Identify which cell holds the provided text, then report its (X, Y) central coordinate. 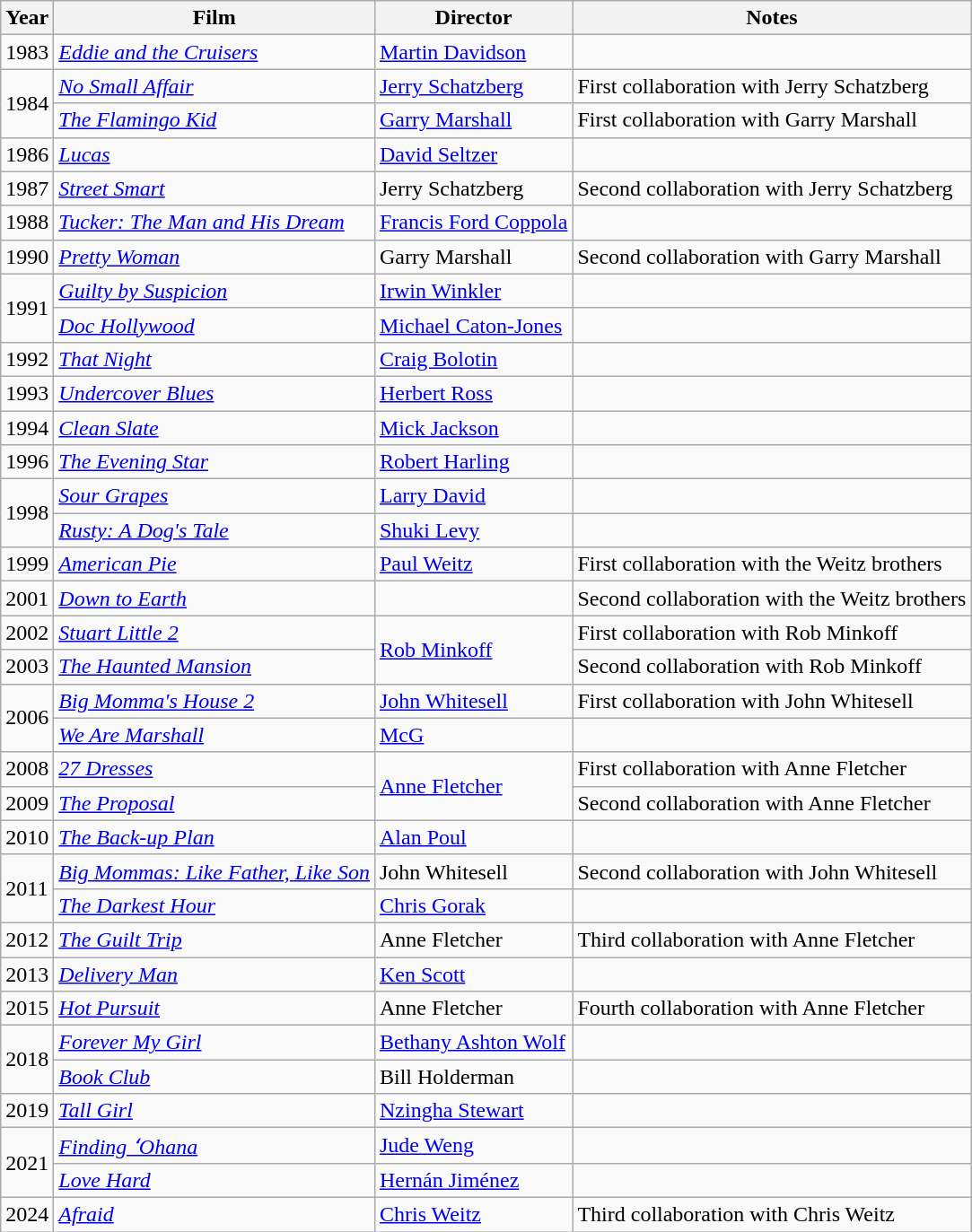
Nzingha Stewart (473, 1111)
Martin Davidson (473, 52)
Lucas (215, 154)
2024 (27, 1214)
Mick Jackson (473, 428)
1998 (27, 513)
2009 (27, 803)
Alan Poul (473, 837)
Eddie and the Cruisers (215, 52)
Hernán Jiménez (473, 1180)
Rusty: A Dog's Tale (215, 530)
Shuki Levy (473, 530)
1986 (27, 154)
Ken Scott (473, 974)
2015 (27, 1009)
1994 (27, 428)
2008 (27, 769)
Second collaboration with Rob Minkoff (772, 667)
Larry David (473, 496)
Guilty by Suspicion (215, 291)
Chris Weitz (473, 1214)
2003 (27, 667)
Doc Hollywood (215, 325)
27 Dresses (215, 769)
First collaboration with Jerry Schatzberg (772, 86)
The Guilt Trip (215, 939)
2001 (27, 599)
1999 (27, 564)
2013 (27, 974)
Pretty Woman (215, 257)
Second collaboration with John Whitesell (772, 871)
1983 (27, 52)
2010 (27, 837)
Second collaboration with Jerry Schatzberg (772, 188)
1992 (27, 359)
1993 (27, 393)
The Back-up Plan (215, 837)
1988 (27, 223)
Rob Minkoff (473, 650)
Afraid (215, 1214)
2021 (27, 1163)
Second collaboration with the Weitz brothers (772, 599)
David Seltzer (473, 154)
2006 (27, 718)
Chris Gorak (473, 905)
Director (473, 18)
Delivery Man (215, 974)
2018 (27, 1060)
Bill Holderman (473, 1077)
2002 (27, 633)
1996 (27, 462)
First collaboration with the Weitz brothers (772, 564)
The Haunted Mansion (215, 667)
Third collaboration with Anne Fletcher (772, 939)
Second collaboration with Anne Fletcher (772, 803)
Irwin Winkler (473, 291)
1984 (27, 103)
The Flamingo Kid (215, 120)
Clean Slate (215, 428)
Street Smart (215, 188)
Francis Ford Coppola (473, 223)
The Proposal (215, 803)
Big Mommas: Like Father, Like Son (215, 871)
American Pie (215, 564)
Second collaboration with Garry Marshall (772, 257)
Undercover Blues (215, 393)
Fourth collaboration with Anne Fletcher (772, 1009)
Paul Weitz (473, 564)
McG (473, 735)
Forever My Girl (215, 1043)
Year (27, 18)
Love Hard (215, 1180)
Craig Bolotin (473, 359)
That Night (215, 359)
Stuart Little 2 (215, 633)
Finding ʻOhana (215, 1146)
First collaboration with Garry Marshall (772, 120)
1990 (27, 257)
First collaboration with Anne Fletcher (772, 769)
We Are Marshall (215, 735)
Hot Pursuit (215, 1009)
1991 (27, 308)
No Small Affair (215, 86)
Third collaboration with Chris Weitz (772, 1214)
Jude Weng (473, 1146)
Herbert Ross (473, 393)
First collaboration with Rob Minkoff (772, 633)
First collaboration with John Whitesell (772, 701)
Tucker: The Man and His Dream (215, 223)
Michael Caton-Jones (473, 325)
The Darkest Hour (215, 905)
Robert Harling (473, 462)
2011 (27, 888)
2012 (27, 939)
Book Club (215, 1077)
Tall Girl (215, 1111)
Bethany Ashton Wolf (473, 1043)
Film (215, 18)
2019 (27, 1111)
Sour Grapes (215, 496)
Big Momma's House 2 (215, 701)
Notes (772, 18)
The Evening Star (215, 462)
Down to Earth (215, 599)
1987 (27, 188)
